Search for the cell housing the specified text and yield its (X, Y) center coordinate. 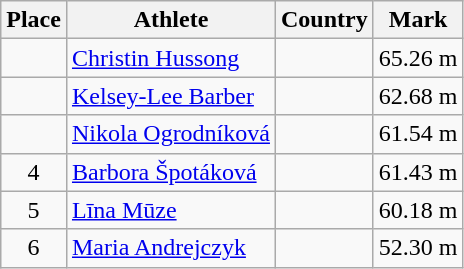
65.26 m (418, 58)
52.30 m (418, 248)
62.68 m (418, 96)
5 (34, 210)
6 (34, 248)
60.18 m (418, 210)
Country (324, 20)
61.43 m (418, 172)
Kelsey-Lee Barber (170, 96)
Christin Hussong (170, 58)
Līna Mūze (170, 210)
Maria Andrejczyk (170, 248)
Athlete (170, 20)
Mark (418, 20)
61.54 m (418, 134)
Place (34, 20)
Nikola Ogrodníková (170, 134)
4 (34, 172)
Barbora Špotáková (170, 172)
